Return the [X, Y] coordinate for the center point of the cell that contains the specified text.  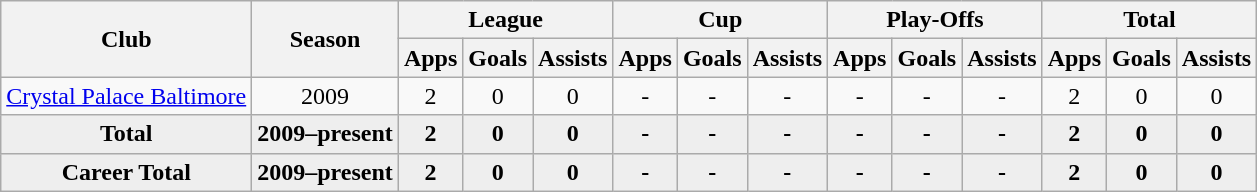
2009 [326, 96]
Season [326, 39]
Play-Offs [936, 20]
Career Total [126, 172]
Cup [720, 20]
Club [126, 39]
Crystal Palace Baltimore [126, 96]
League [506, 20]
